Find where the given text appears and provide that cell's center as [x, y] coordinate. 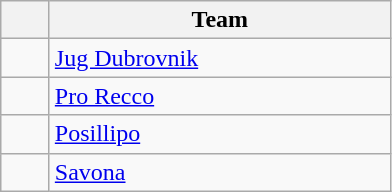
Savona [220, 172]
Posillipo [220, 134]
Team [220, 20]
Jug Dubrovnik [220, 58]
Pro Recco [220, 96]
